Identify which cell holds the provided text, then report its (X, Y) central coordinate. 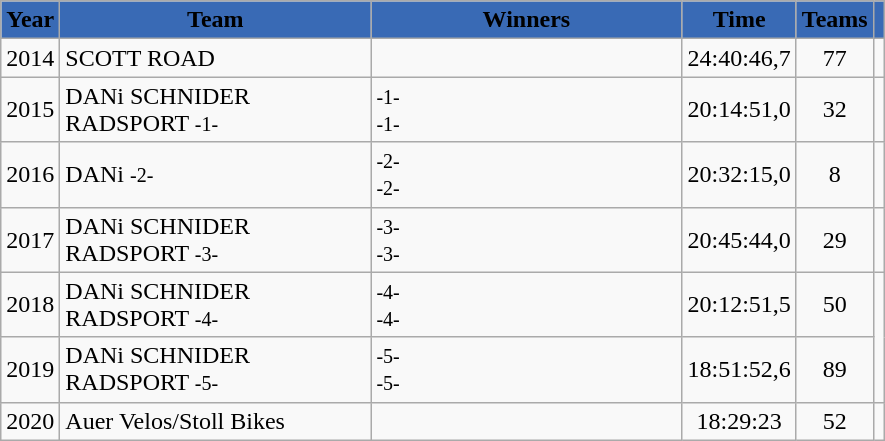
24:40:46,7 (739, 58)
52 (834, 421)
32 (834, 110)
50 (834, 304)
-3- -3- (526, 240)
DANi SCHNIDER RADSPORT -5- (216, 370)
2014 (30, 58)
-5- -5- (526, 370)
20:12:51,5 (739, 304)
-2- -2- (526, 174)
77 (834, 58)
SCOTT ROAD (216, 58)
18:29:23 (739, 421)
89 (834, 370)
DANi SCHNIDER RADSPORT -3- (216, 240)
20:32:15,0 (739, 174)
2016 (30, 174)
29 (834, 240)
DANi -2- (216, 174)
Auer Velos/Stoll Bikes (216, 421)
DANi SCHNIDER RADSPORT -4- (216, 304)
18:51:52,6 (739, 370)
20:45:44,0 (739, 240)
-1- -1- (526, 110)
2019 (30, 370)
2015 (30, 110)
2020 (30, 421)
8 (834, 174)
Time (739, 20)
DANi SCHNIDER RADSPORT -1- (216, 110)
2018 (30, 304)
-4- -4- (526, 304)
20:14:51,0 (739, 110)
Year (30, 20)
Winners (526, 20)
Teams (834, 20)
Team (216, 20)
2017 (30, 240)
